For the text-containing cell, return its midpoint in (X, Y) coordinate format. 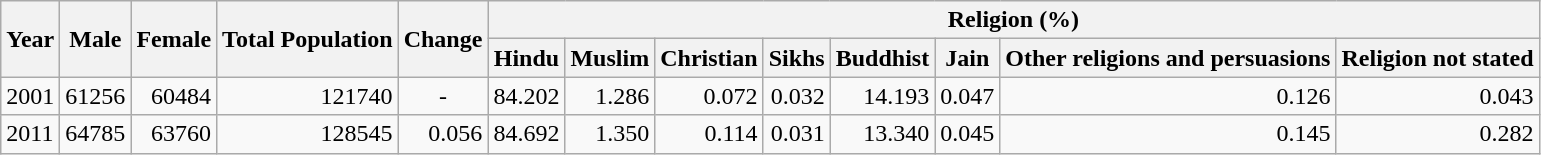
Hindu (526, 58)
Religion not stated (1438, 58)
0.032 (796, 96)
Female (174, 39)
Sikhs (796, 58)
Male (96, 39)
Total Population (308, 39)
63760 (174, 134)
1.350 (610, 134)
Religion (%) (1014, 20)
Christian (709, 58)
Year (30, 39)
0.045 (968, 134)
Change (443, 39)
0.114 (709, 134)
2001 (30, 96)
61256 (96, 96)
0.145 (1168, 134)
0.282 (1438, 134)
128545 (308, 134)
0.043 (1438, 96)
0.126 (1168, 96)
64785 (96, 134)
Jain (968, 58)
84.202 (526, 96)
0.031 (796, 134)
0.047 (968, 96)
- (443, 96)
14.193 (882, 96)
121740 (308, 96)
Muslim (610, 58)
13.340 (882, 134)
2011 (30, 134)
0.072 (709, 96)
Other religions and persuasions (1168, 58)
Buddhist (882, 58)
60484 (174, 96)
1.286 (610, 96)
0.056 (443, 134)
84.692 (526, 134)
